Locate the cell with the specified text and output its [x, y] center coordinate. 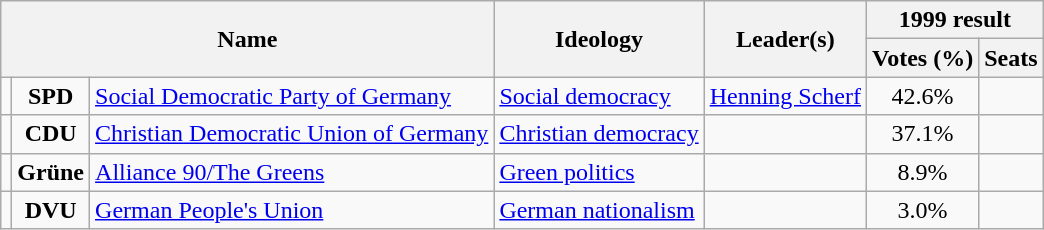
Name [248, 39]
8.9% [923, 172]
Seats [1011, 58]
Christian democracy [599, 134]
Social democracy [599, 96]
Alliance 90/The Greens [292, 172]
DVU [51, 210]
Social Democratic Party of Germany [292, 96]
SPD [51, 96]
42.6% [923, 96]
German nationalism [599, 210]
Christian Democratic Union of Germany [292, 134]
Green politics [599, 172]
Henning Scherf [785, 96]
Grüne [51, 172]
Leader(s) [785, 39]
Votes (%) [923, 58]
3.0% [923, 210]
Ideology [599, 39]
German People's Union [292, 210]
CDU [51, 134]
37.1% [923, 134]
1999 result [956, 20]
